Extract the [x, y] coordinate from the center of the cell holding the provided text.  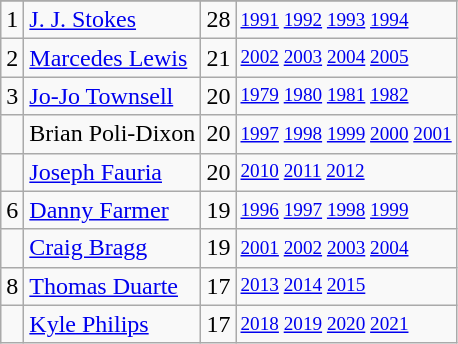
3 [12, 96]
1 [12, 20]
J. J. Stokes [112, 20]
6 [12, 210]
2013 2014 2015 [346, 286]
Craig Bragg [112, 248]
2018 2019 2020 2021 [346, 324]
Marcedes Lewis [112, 58]
2001 2002 2003 2004 [346, 248]
Joseph Fauria [112, 172]
2002 2003 2004 2005 [346, 58]
1979 1980 1981 1982 [346, 96]
Kyle Philips [112, 324]
21 [218, 58]
Brian Poli-Dixon [112, 134]
2010 2011 2012 [346, 172]
1997 1998 1999 2000 2001 [346, 134]
8 [12, 286]
28 [218, 20]
Jo-Jo Townsell [112, 96]
1991 1992 1993 1994 [346, 20]
2 [12, 58]
Danny Farmer [112, 210]
Thomas Duarte [112, 286]
1996 1997 1998 1999 [346, 210]
